Locate the cell with the specified text and output its [x, y] center coordinate. 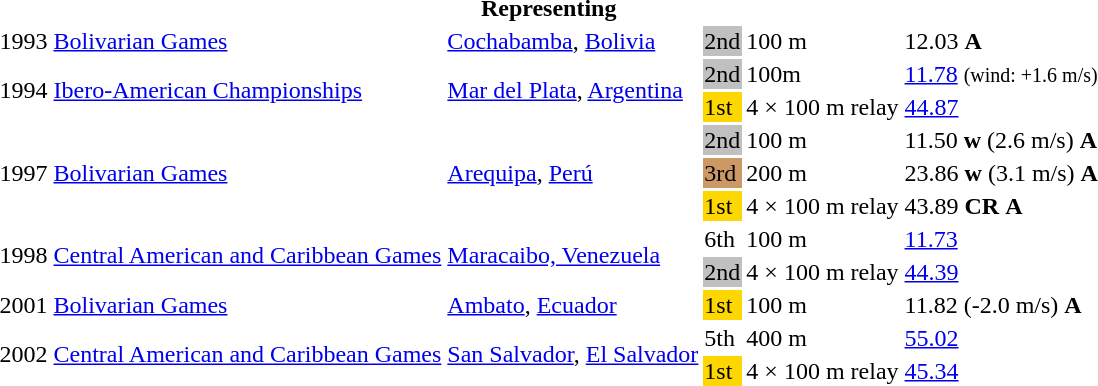
5th [722, 338]
Cochabamba, Bolivia [573, 41]
6th [722, 239]
100m [822, 74]
Arequipa, Perú [573, 173]
Ibero-American Championships [248, 90]
Maracaibo, Venezuela [573, 256]
200 m [822, 173]
Ambato, Ecuador [573, 305]
3rd [722, 173]
San Salvador, El Salvador [573, 354]
Mar del Plata, Argentina [573, 90]
400 m [822, 338]
